Find where the given text appears and provide that cell's center as (x, y) coordinate. 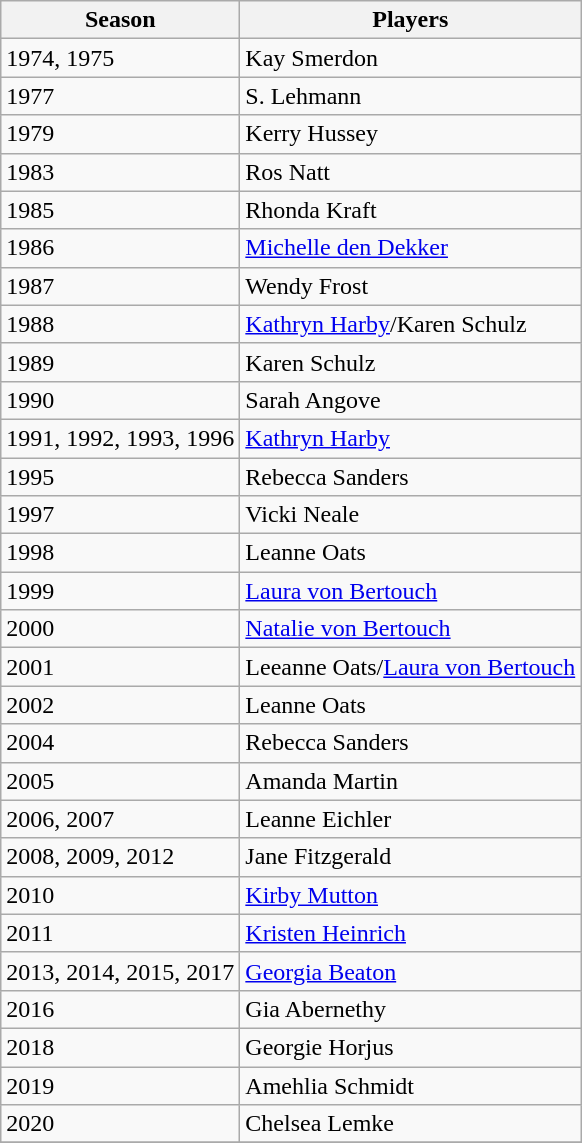
Chelsea Lemke (410, 1124)
Wendy Frost (410, 286)
Vicki Neale (410, 515)
2019 (120, 1085)
Natalie von Bertouch (410, 629)
2016 (120, 1009)
1974, 1975 (120, 58)
Kirby Mutton (410, 895)
2000 (120, 629)
2001 (120, 667)
Karen Schulz (410, 362)
Kay Smerdon (410, 58)
1979 (120, 134)
2020 (120, 1124)
1986 (120, 248)
Sarah Angove (410, 400)
Kathryn Harby (410, 438)
2002 (120, 705)
Georgie Horjus (410, 1047)
Rhonda Kraft (410, 210)
Kathryn Harby/Karen Schulz (410, 324)
1985 (120, 210)
1999 (120, 591)
1990 (120, 400)
1995 (120, 477)
Ros Natt (410, 172)
Amehlia Schmidt (410, 1085)
1987 (120, 286)
2010 (120, 895)
2005 (120, 781)
Gia Abernethy (410, 1009)
Amanda Martin (410, 781)
2006, 2007 (120, 819)
1989 (120, 362)
Michelle den Dekker (410, 248)
Leanne Eichler (410, 819)
1977 (120, 96)
1983 (120, 172)
Players (410, 20)
2011 (120, 933)
1997 (120, 515)
2013, 2014, 2015, 2017 (120, 971)
Season (120, 20)
S. Lehmann (410, 96)
Kristen Heinrich (410, 933)
1988 (120, 324)
1998 (120, 553)
Laura von Bertouch (410, 591)
Georgia Beaton (410, 971)
2008, 2009, 2012 (120, 857)
Leeanne Oats/Laura von Bertouch (410, 667)
1991, 1992, 1993, 1996 (120, 438)
Kerry Hussey (410, 134)
2004 (120, 743)
Jane Fitzgerald (410, 857)
2018 (120, 1047)
